Detect which cell encompasses the target text, then output its (X, Y) center coordinate. 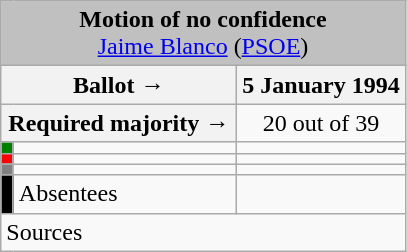
Motion of no confidenceJaime Blanco (PSOE) (203, 34)
Required majority → (119, 123)
5 January 1994 (321, 85)
Sources (203, 232)
Absentees (125, 194)
20 out of 39 (321, 123)
Ballot → (119, 85)
